From the cell containing the given text, extract its center point as (x, y) coordinate. 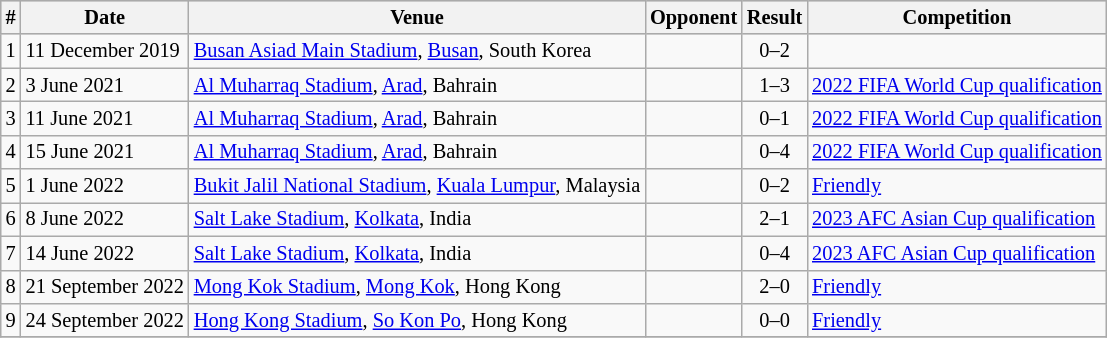
3 June 2021 (105, 85)
Competition (957, 17)
Mong Kok Stadium, Mong Kok, Hong Kong (417, 287)
14 June 2022 (105, 253)
5 (11, 186)
9 (11, 320)
11 June 2021 (105, 118)
2–0 (774, 287)
# (11, 17)
8 (11, 287)
1 June 2022 (105, 186)
6 (11, 219)
Result (774, 17)
Opponent (694, 17)
8 June 2022 (105, 219)
2 (11, 85)
15 June 2021 (105, 152)
Busan Asiad Main Stadium, Busan, South Korea (417, 51)
Bukit Jalil National Stadium, Kuala Lumpur, Malaysia (417, 186)
Date (105, 17)
0–1 (774, 118)
2–1 (774, 219)
24 September 2022 (105, 320)
0–0 (774, 320)
4 (11, 152)
21 September 2022 (105, 287)
7 (11, 253)
1 (11, 51)
Venue (417, 17)
3 (11, 118)
Hong Kong Stadium, So Kon Po, Hong Kong (417, 320)
1–3 (774, 85)
11 December 2019 (105, 51)
